Provide the [x, y] coordinate of the cell's center where the given text is located.  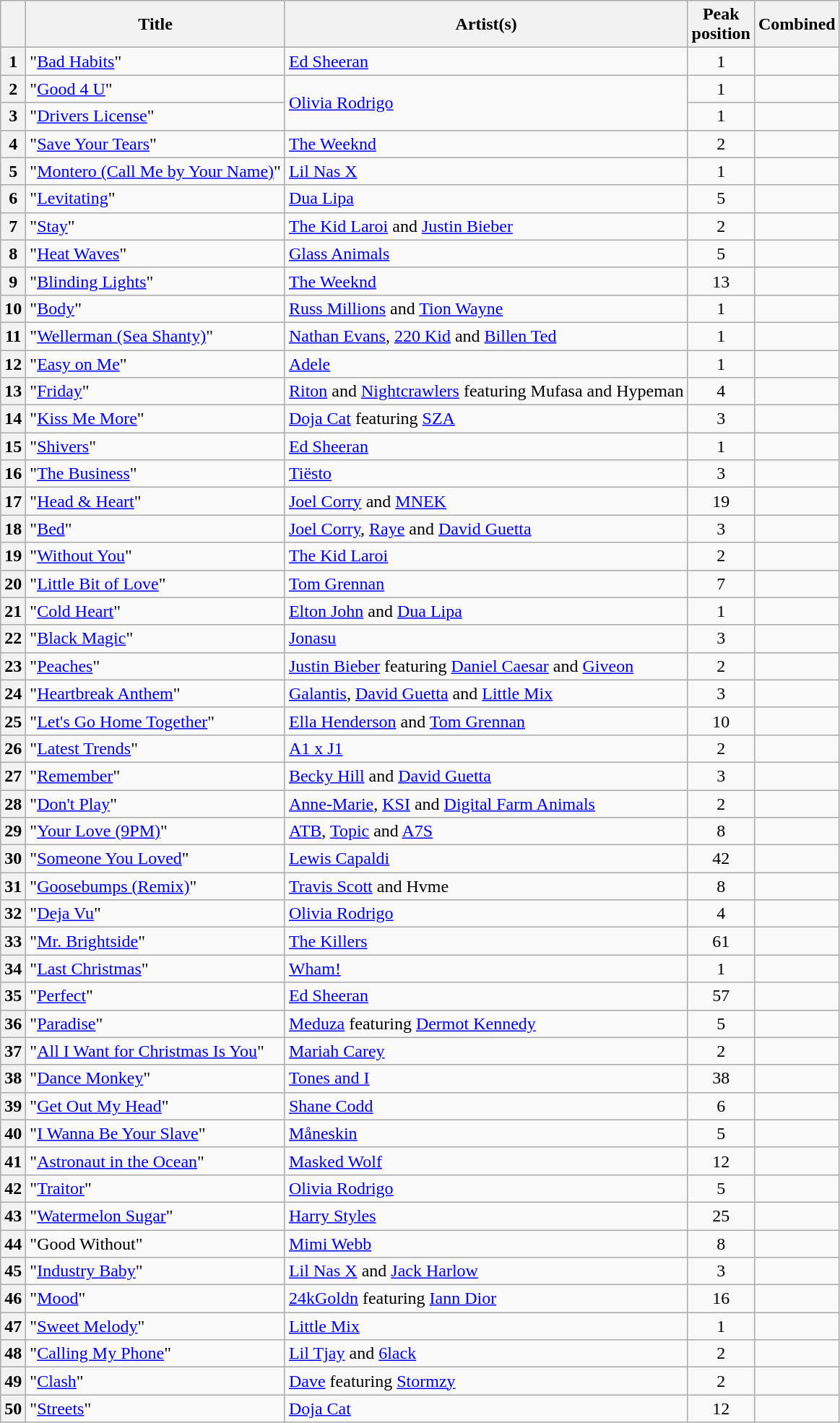
9 [13, 281]
Glass Animals [486, 254]
Travis Scott and Hvme [486, 886]
11 [13, 336]
"Cold Heart" [156, 611]
Måneskin [486, 1133]
Dua Lipa [486, 199]
"Montero (Call Me by Your Name)" [156, 171]
"The Business" [156, 474]
Doja Cat featuring SZA [486, 419]
A1 x J1 [486, 748]
"Levitating" [156, 199]
Artist(s) [486, 25]
"Astronaut in the Ocean" [156, 1161]
Combined [797, 25]
"Dance Monkey" [156, 1078]
"Body" [156, 308]
"Don't Play" [156, 804]
"Friday" [156, 392]
32 [13, 914]
"Bed" [156, 529]
Tiësto [486, 474]
"Peaches" [156, 666]
"Easy on Me" [156, 363]
21 [13, 611]
61 [721, 941]
"Streets" [156, 1409]
"Save Your Tears" [156, 144]
22 [13, 639]
"Head & Heart" [156, 501]
Jonasu [486, 639]
48 [13, 1354]
23 [13, 666]
57 [721, 996]
30 [13, 859]
Tones and I [486, 1078]
"Little Bit of Love" [156, 584]
"Let's Go Home Together" [156, 721]
"Latest Trends" [156, 748]
50 [13, 1409]
45 [13, 1271]
Russ Millions and Tion Wayne [486, 308]
"Get Out My Head" [156, 1106]
36 [13, 1024]
"I Wanna Be Your Slave" [156, 1133]
15 [13, 446]
33 [13, 941]
"Goosebumps (Remix)" [156, 886]
Tom Grennan [486, 584]
Justin Bieber featuring Daniel Caesar and Giveon [486, 666]
"Heartbreak Anthem" [156, 693]
"Good Without" [156, 1243]
49 [13, 1381]
The Kid Laroi and Justin Bieber [486, 226]
Lil Tjay and 6lack [486, 1354]
"Drivers License" [156, 116]
14 [13, 419]
Lil Nas X [486, 171]
29 [13, 831]
The Killers [486, 941]
"Without You" [156, 556]
"Shivers" [156, 446]
44 [13, 1243]
"Deja Vu" [156, 914]
34 [13, 969]
Lil Nas X and Jack Harlow [486, 1271]
37 [13, 1051]
18 [13, 529]
24kGoldn featuring Iann Dior [486, 1299]
20 [13, 584]
The Kid Laroi [486, 556]
26 [13, 748]
46 [13, 1299]
27 [13, 776]
Ella Henderson and Tom Grennan [486, 721]
Peakposition [721, 25]
Elton John and Dua Lipa [486, 611]
40 [13, 1133]
"Black Magic" [156, 639]
"Bad Habits" [156, 61]
"Stay" [156, 226]
17 [13, 501]
Doja Cat [486, 1409]
"Mr. Brightside" [156, 941]
"Someone You Loved" [156, 859]
"Your Love (9PM)" [156, 831]
"Kiss Me More" [156, 419]
28 [13, 804]
43 [13, 1216]
Harry Styles [486, 1216]
"Heat Waves" [156, 254]
31 [13, 886]
"Clash" [156, 1381]
Becky Hill and David Guetta [486, 776]
Title [156, 25]
"Paradise" [156, 1024]
Wham! [486, 969]
Lewis Capaldi [486, 859]
Anne-Marie, KSI and Digital Farm Animals [486, 804]
Shane Codd [486, 1106]
Mimi Webb [486, 1243]
Masked Wolf [486, 1161]
41 [13, 1161]
"Calling My Phone" [156, 1354]
"Industry Baby" [156, 1271]
Mariah Carey [486, 1051]
39 [13, 1106]
47 [13, 1326]
"Last Christmas" [156, 969]
"All I Want for Christmas Is You" [156, 1051]
Galantis, David Guetta and Little Mix [486, 693]
"Sweet Melody" [156, 1326]
Meduza featuring Dermot Kennedy [486, 1024]
Joel Corry and MNEK [486, 501]
"Wellerman (Sea Shanty)" [156, 336]
Riton and Nightcrawlers featuring Mufasa and Hypeman [486, 392]
"Blinding Lights" [156, 281]
"Good 4 U" [156, 89]
Dave featuring Stormzy [486, 1381]
"Traitor" [156, 1188]
ATB, Topic and A7S [486, 831]
Adele [486, 363]
Little Mix [486, 1326]
35 [13, 996]
Nathan Evans, 220 Kid and Billen Ted [486, 336]
Joel Corry, Raye and David Guetta [486, 529]
"Remember" [156, 776]
24 [13, 693]
"Mood" [156, 1299]
"Perfect" [156, 996]
"Watermelon Sugar" [156, 1216]
